Determine the (x, y) coordinate at the center of the cell enclosing the given text.  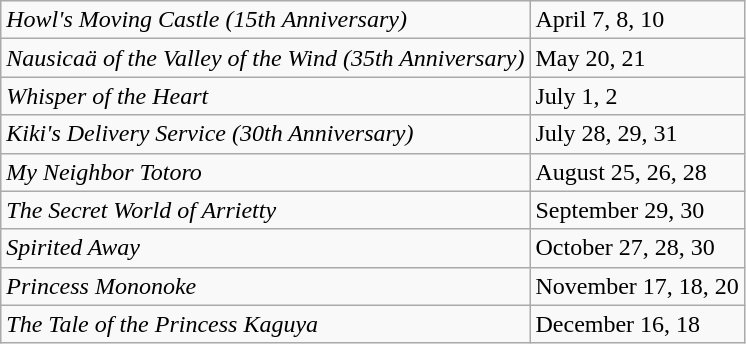
July 28, 29, 31 (637, 134)
September 29, 30 (637, 210)
December 16, 18 (637, 324)
May 20, 21 (637, 58)
November 17, 18, 20 (637, 286)
Kiki's Delivery Service (30th Anniversary) (266, 134)
October 27, 28, 30 (637, 248)
July 1, 2 (637, 96)
The Secret World of Arrietty (266, 210)
August 25, 26, 28 (637, 172)
My Neighbor Totoro (266, 172)
Howl's Moving Castle (15th Anniversary) (266, 20)
Nausicaä of the Valley of the Wind (35th Anniversary) (266, 58)
Spirited Away (266, 248)
Princess Mononoke (266, 286)
The Tale of the Princess Kaguya (266, 324)
April 7, 8, 10 (637, 20)
Whisper of the Heart (266, 96)
